Identify which cell holds the provided text, then report its [x, y] central coordinate. 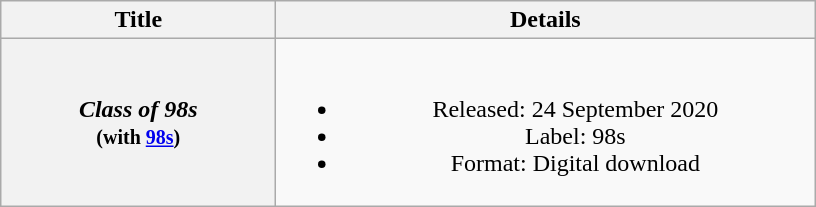
Title [138, 20]
Details [546, 20]
Released: 24 September 2020Label: 98sFormat: Digital download [546, 122]
Class of 98s(with 98s) [138, 122]
